Detect which cell encompasses the target text, then output its [X, Y] center coordinate. 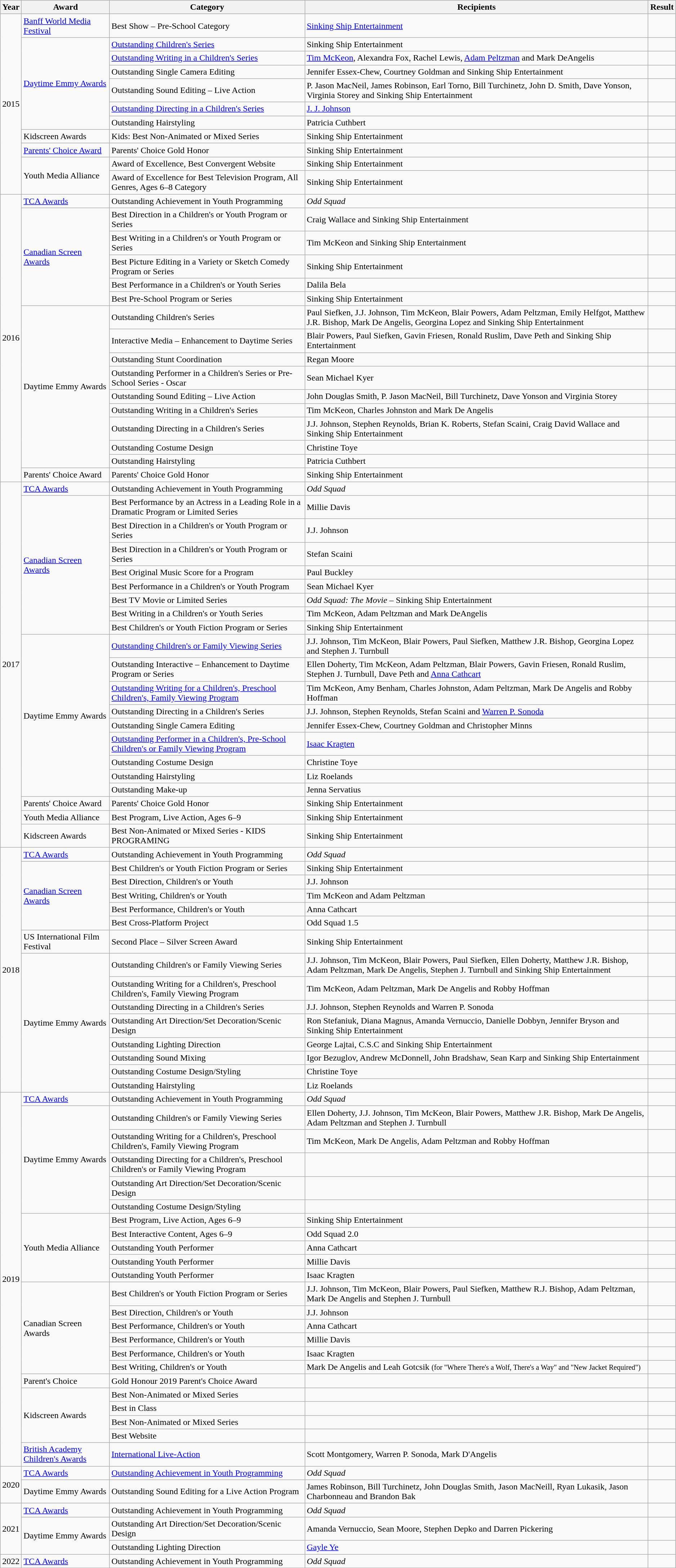
Best Writing in a Children's or Youth Series [207, 614]
2022 [11, 1561]
Best in Class [207, 1408]
Gayle Ye [476, 1547]
Banff World Media Festival [66, 26]
J.J. Johnson, Stephen Reynolds, Stefan Scaini and Warren P. Sonoda [476, 711]
Outstanding Make-up [207, 790]
Ellen Doherty, J.J. Johnson, Tim McKeon, Blair Powers, Matthew J.R. Bishop, Mark De Angelis, Adam Peltzman and Stephen J. Turnbull [476, 1118]
P. Jason MacNeil, James Robinson, Earl Torno, Bill Turchinetz, John D. Smith, Dave Yonson, Virginia Storey and Sinking Ship Entertainment [476, 90]
2017 [11, 665]
Mark De Angelis and Leah Gotcsik (for "Where There's a Wolf, There's a Way" and "New Jacket Required") [476, 1367]
J. J. Johnson [476, 109]
Award of Excellence, Best Convergent Website [207, 164]
Scott Montgomery, Warren P. Sonoda, Mark D'Angelis [476, 1454]
Regan Moore [476, 359]
George Lajtai, C.S.C and Sinking Ship Entertainment [476, 1044]
J.J. Johnson, Stephen Reynolds and Warren P. Sonoda [476, 1007]
Ellen Doherty, Tim McKeon, Adam Peltzman, Blair Powers, Gavin Friesen, Ronald Ruslim, Stephen J. Turnbull, Dave Peth and Anna Cathcart [476, 670]
J.J. Johnson, Stephen Reynolds, Brian K. Roberts, Stefan Scaini, Craig David Wallace and Sinking Ship Entertainment [476, 429]
Best Cross-Platform Project [207, 923]
Ron Stefaniuk, Diana Magnus, Amanda Vernuccio, Danielle Dobbyn, Jennifer Bryson and Sinking Ship Entertainment [476, 1026]
Best Interactive Content, Ages 6–9 [207, 1234]
Paul Buckley [476, 573]
US International Film Festival [66, 941]
Tim McKeon, Adam Peltzman and Mark DeAngelis [476, 614]
Jenna Servatius [476, 790]
Gold Honour 2019 Parent's Choice Award [207, 1381]
Dalila Bela [476, 285]
Interactive Media – Enhancement to Daytime Series [207, 341]
Stefan Scaini [476, 554]
Best Performance in a Children's or Youth Program [207, 586]
Best Performance in a Children's or Youth Series [207, 285]
Odd Squad 1.5 [476, 923]
Jennifer Essex-Chew, Courtney Goldman and Christopher Minns [476, 725]
Outstanding Interactive – Enhancement to Daytime Program or Series [207, 670]
Craig Wallace and Sinking Ship Entertainment [476, 220]
Amanda Vernuccio, Sean Moore, Stephen Depko and Darren Pickering [476, 1529]
J.J. Johnson, Tim McKeon, Blair Powers, Paul Siefken, Matthew R.J. Bishop, Adam Peltzman, Mark De Angelis and Stephen J. Turnbull [476, 1294]
John Douglas Smith, P. Jason MacNeil, Bill Turchinetz, Dave Yonson and Virginia Storey [476, 396]
Best Pre-School Program or Series [207, 299]
Tim McKeon, Alexandra Fox, Rachel Lewis, Adam Peltzman and Mark DeAngelis [476, 58]
Odd Squad 2.0 [476, 1234]
Kids: Best Non-Animated or Mixed Series [207, 136]
Outstanding Performer in a Children's Series or Pre-School Series - Oscar [207, 378]
Tim McKeon, Amy Benham, Charles Johnston, Adam Peltzman, Mark De Angelis and Robby Hoffman [476, 693]
Tim McKeon, Charles Johnston and Mark De Angelis [476, 410]
Outstanding Performer in a Children's, Pre-School Children's or Family Viewing Program [207, 744]
2018 [11, 970]
2015 [11, 104]
Award of Excellence for Best Television Program, All Genres, Ages 6–8 Category [207, 182]
Year [11, 7]
J.J. Johnson, Tim McKeon, Blair Powers, Paul Siefken, Matthew J.R. Bishop, Georgina Lopez and Stephen J. Turnbull [476, 646]
Best TV Movie or Limited Series [207, 600]
Odd Squad: The Movie – Sinking Ship Entertainment [476, 600]
2016 [11, 338]
Best Performance by an Actress in a Leading Role in a Dramatic Program or Limited Series [207, 507]
2020 [11, 1485]
Outstanding Stunt Coordination [207, 359]
2021 [11, 1529]
International Live-Action [207, 1454]
Outstanding Directing for a Children's, Preschool Children's or Family Viewing Program [207, 1165]
Best Writing in a Children's or Youth Program or Series [207, 243]
Category [207, 7]
Second Place – Silver Screen Award [207, 941]
Best Show – Pre-School Category [207, 26]
Jennifer Essex-Chew, Courtney Goldman and Sinking Ship Entertainment [476, 72]
Igor Bezuglov, Andrew McDonnell, John Bradshaw, Sean Karp and Sinking Ship Entertainment [476, 1058]
Recipients [476, 7]
Tim McKeon and Adam Peltzman [476, 896]
James Robinson, Bill Turchinetz, John Douglas Smith, Jason MacNeill, Ryan Lukasik, Jason Charbonneau and Brandon Bak [476, 1491]
Result [662, 7]
Best Website [207, 1436]
Tim McKeon, Adam Peltzman, Mark De Angelis and Robby Hoffman [476, 988]
Best Non-Animated or Mixed Series - KIDS PROGRAMING [207, 836]
Tim McKeon and Sinking Ship Entertainment [476, 243]
Tim McKeon, Mark De Angelis, Adam Peltzman and Robby Hoffman [476, 1141]
Best Picture Editing in a Variety or Sketch Comedy Program or Series [207, 267]
Best Original Music Score for a Program [207, 573]
2019 [11, 1279]
Outstanding Sound Editing for a Live Action Program [207, 1491]
British Academy Children's Awards [66, 1454]
Blair Powers, Paul Siefken, Gavin Friesen, Ronald Ruslim, Dave Peth and Sinking Ship Entertainment [476, 341]
Award [66, 7]
Outstanding Sound Mixing [207, 1058]
Parent's Choice [66, 1381]
